Scan for the cell matching the given text and deliver its [X, Y] coordinate at center. 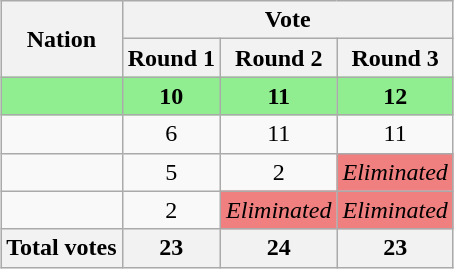
6 [171, 134]
Round 3 [395, 58]
24 [279, 248]
Vote [288, 20]
5 [171, 172]
10 [171, 96]
Total votes [62, 248]
Round 2 [279, 58]
Round 1 [171, 58]
Nation [62, 39]
12 [395, 96]
